Scan for the cell matching the given text and deliver its [x, y] coordinate at center. 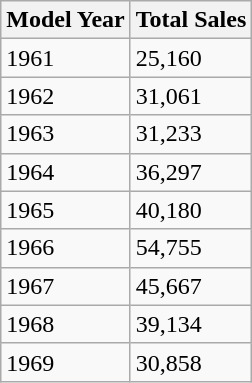
1965 [66, 210]
Model Year [66, 20]
40,180 [191, 210]
36,297 [191, 172]
Total Sales [191, 20]
1968 [66, 324]
1967 [66, 286]
54,755 [191, 248]
31,233 [191, 134]
1962 [66, 96]
1966 [66, 248]
1961 [66, 58]
30,858 [191, 362]
1969 [66, 362]
45,667 [191, 286]
1963 [66, 134]
25,160 [191, 58]
1964 [66, 172]
39,134 [191, 324]
31,061 [191, 96]
